Search for the cell housing the specified text and yield its (X, Y) center coordinate. 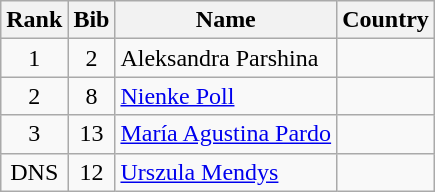
Nienke Poll (226, 96)
Bib (92, 20)
Urszula Mendys (226, 172)
DNS (34, 172)
3 (34, 134)
María Agustina Pardo (226, 134)
Name (226, 20)
8 (92, 96)
Country (386, 20)
Aleksandra Parshina (226, 58)
13 (92, 134)
12 (92, 172)
Rank (34, 20)
1 (34, 58)
